Pinpoint the cell where the given text exists, returning its [X, Y] midpoint coordinate. 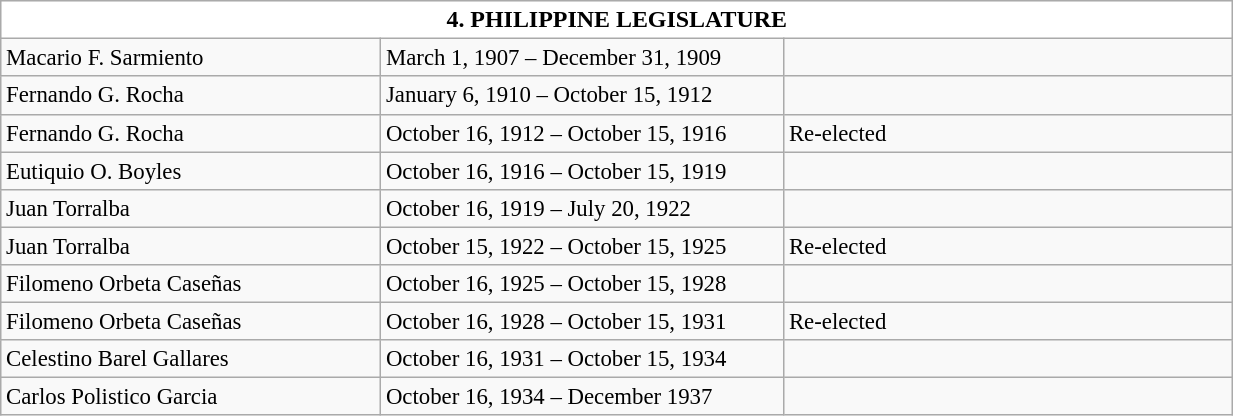
4. PHILIPPINE LEGISLATURE [617, 20]
January 6, 1910 – October 15, 1912 [582, 96]
Eutiquio O. Boyles [191, 171]
October 16, 1916 – October 15, 1919 [582, 171]
Carlos Polistico Garcia [191, 396]
October 16, 1919 – July 20, 1922 [582, 208]
October 16, 1928 – October 15, 1931 [582, 321]
October 16, 1931 – October 15, 1934 [582, 359]
Celestino Barel Gallares [191, 359]
Macario F. Sarmiento [191, 58]
October 15, 1922 – October 15, 1925 [582, 246]
October 16, 1925 – October 15, 1928 [582, 284]
October 16, 1934 – December 1937 [582, 396]
March 1, 1907 – December 31, 1909 [582, 58]
October 16, 1912 – October 15, 1916 [582, 133]
